Detect which cell encompasses the target text, then output its (X, Y) center coordinate. 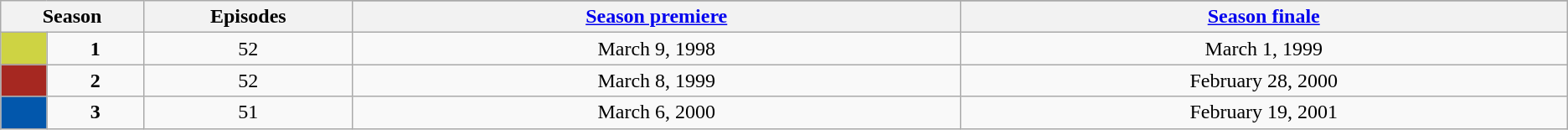
1 (95, 49)
Episodes (248, 17)
2 (95, 81)
March 8, 1999 (657, 81)
February 28, 2000 (1263, 81)
Season (72, 17)
3 (95, 112)
February 19, 2001 (1263, 112)
March 6, 2000 (657, 112)
51 (248, 112)
Season finale (1263, 17)
March 9, 1998 (657, 49)
March 1, 1999 (1263, 49)
Season premiere (657, 17)
